Determine the [X, Y] coordinate at the center of the cell enclosing the given text.  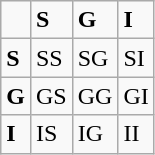
IS [51, 134]
SG [95, 58]
SI [136, 58]
II [136, 134]
SS [51, 58]
GI [136, 96]
GG [95, 96]
IG [95, 134]
GS [51, 96]
